Search for the cell housing the specified text and yield its [x, y] center coordinate. 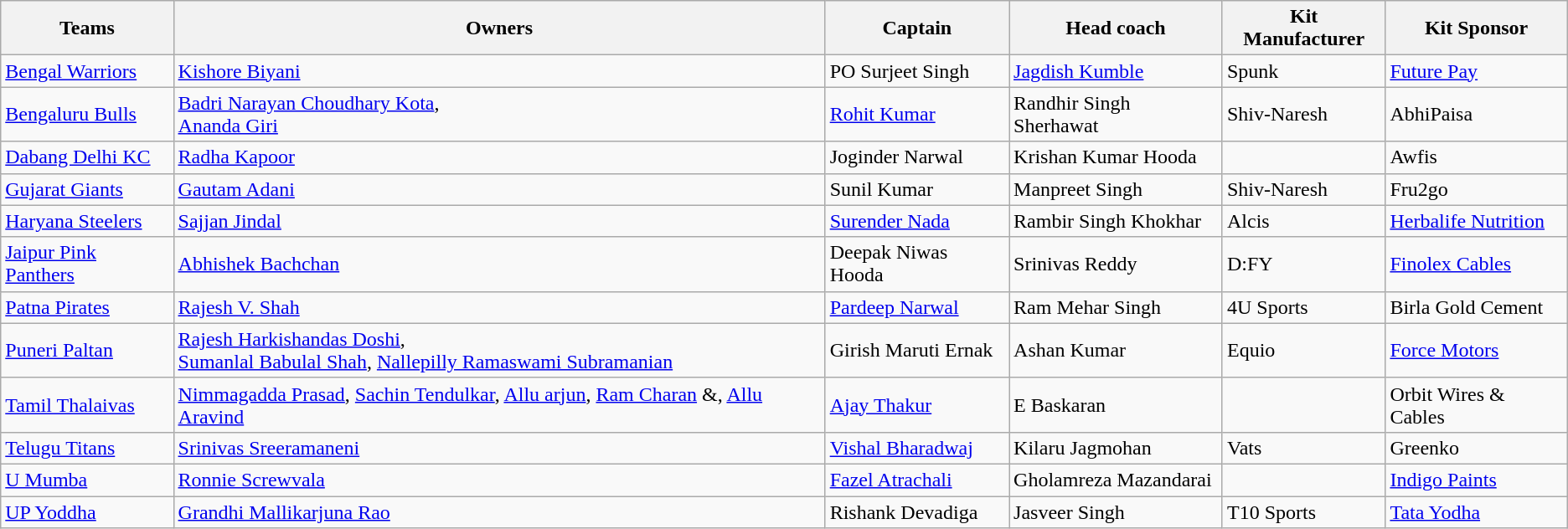
Sunil Kumar [916, 189]
Fru2go [1476, 189]
Alcis [1303, 221]
Vats [1303, 448]
Kit Sponsor [1476, 28]
4U Sports [1303, 307]
Ram Mehar Singh [1116, 307]
Captain [916, 28]
Joginder Narwal [916, 157]
Rohit Kumar [916, 114]
Equio [1303, 350]
Orbit Wires & Cables [1476, 405]
Greenko [1476, 448]
Srinivas Reddy [1116, 264]
Dabang Delhi KC [87, 157]
Herbalife Nutrition [1476, 221]
Teams [87, 28]
Tata Yodha [1476, 511]
Krishan Kumar Hooda [1116, 157]
Surender Nada [916, 221]
Ronnie Screwvala [499, 480]
Jasveer Singh [1116, 511]
Pardeep Narwal [916, 307]
Telugu Titans [87, 448]
Kit Manufacturer [1303, 28]
Awfis [1476, 157]
Spunk [1303, 71]
Fazel Atrachali [916, 480]
Rajesh Harkishandas Doshi,Sumanlal Babulal Shah, Nallepilly Ramaswami Subramanian [499, 350]
Bengal Warriors [87, 71]
AbhiPaisa [1476, 114]
Grandhi Mallikarjuna Rao [499, 511]
Indigo Paints [1476, 480]
Puneri Paltan [87, 350]
Gholamreza Mazandarai [1116, 480]
Randhir Singh Sherhawat [1116, 114]
Gujarat Giants [87, 189]
D:FY [1303, 264]
Birla Gold Cement [1476, 307]
Ashan Kumar [1116, 350]
Head coach [1116, 28]
Gautam Adani [499, 189]
Deepak Niwas Hooda [916, 264]
E Baskaran [1116, 405]
Nimmagadda Prasad, Sachin Tendulkar, Allu arjun, Ram Charan &, Allu Aravind [499, 405]
Tamil Thalaivas [87, 405]
UP Yoddha [87, 511]
Badri Narayan Choudhary Kota,Ananda Giri [499, 114]
Kilaru Jagmohan [1116, 448]
Rishank Devadiga [916, 511]
Kishore Biyani [499, 71]
Rambir Singh Khokhar [1116, 221]
Abhishek Bachchan [499, 264]
Ajay Thakur [916, 405]
Jaipur Pink Panthers [87, 264]
Future Pay [1476, 71]
Radha Kapoor [499, 157]
Owners [499, 28]
Girish Maruti Ernak [916, 350]
Force Motors [1476, 350]
Manpreet Singh [1116, 189]
PO Surjeet Singh [916, 71]
Finolex Cables [1476, 264]
T10 Sports [1303, 511]
Haryana Steelers [87, 221]
Sajjan Jindal [499, 221]
Patna Pirates [87, 307]
Rajesh V. Shah [499, 307]
U Mumba [87, 480]
Jagdish Kumble [1116, 71]
Srinivas Sreeramaneni [499, 448]
Vishal Bharadwaj [916, 448]
Bengaluru Bulls [87, 114]
